Return the (X, Y) coordinate for the center point of the cell that contains the specified text.  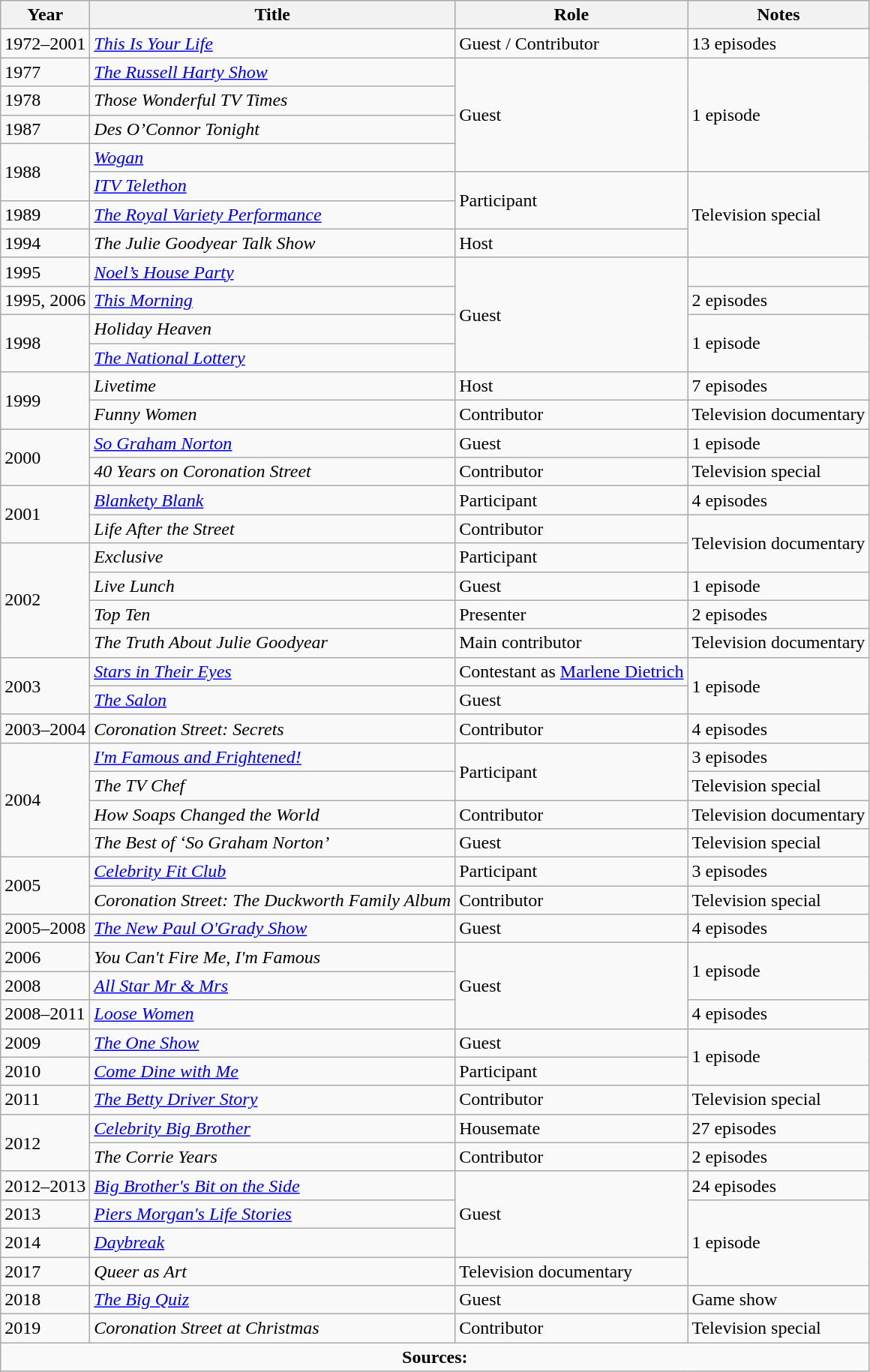
13 episodes (778, 44)
Daybreak (273, 1242)
I'm Famous and Frightened! (273, 757)
2008 (45, 986)
Queer as Art (273, 1271)
1987 (45, 129)
2002 (45, 600)
Life After the Street (273, 529)
2014 (45, 1242)
1977 (45, 72)
2005–2008 (45, 929)
Stars in Their Eyes (273, 671)
The Russell Harty Show (273, 72)
2001 (45, 515)
2003–2004 (45, 728)
2009 (45, 1043)
This Is Your Life (273, 44)
Those Wonderful TV Times (273, 101)
The Corrie Years (273, 1157)
So Graham Norton (273, 443)
Main contributor (571, 643)
Blankety Blank (273, 500)
Piers Morgan's Life Stories (273, 1214)
24 episodes (778, 1185)
The Best of ‘So Graham Norton’ (273, 843)
ITV Telethon (273, 186)
Exclusive (273, 557)
2012 (45, 1142)
Guest / Contributor (571, 44)
Notes (778, 15)
2018 (45, 1300)
1972–2001 (45, 44)
Contestant as Marlene Dietrich (571, 671)
2005 (45, 886)
2017 (45, 1271)
The Truth About Julie Goodyear (273, 643)
1988 (45, 172)
Come Dine with Me (273, 1071)
Housemate (571, 1128)
Celebrity Fit Club (273, 872)
Title (273, 15)
Loose Women (273, 1014)
The New Paul O'Grady Show (273, 929)
Holiday Heaven (273, 329)
The National Lottery (273, 358)
Wogan (273, 158)
7 episodes (778, 386)
Top Ten (273, 614)
The Julie Goodyear Talk Show (273, 243)
Noel’s House Party (273, 272)
Funny Women (273, 415)
1998 (45, 343)
2006 (45, 957)
1978 (45, 101)
This Morning (273, 300)
2010 (45, 1071)
Presenter (571, 614)
1989 (45, 215)
2008–2011 (45, 1014)
1999 (45, 401)
2019 (45, 1328)
Des O’Connor Tonight (273, 129)
Livetime (273, 386)
How Soaps Changed the World (273, 814)
Game show (778, 1300)
27 episodes (778, 1128)
Sources: (435, 1357)
2000 (45, 458)
40 Years on Coronation Street (273, 472)
The Royal Variety Performance (273, 215)
1995 (45, 272)
Live Lunch (273, 586)
1994 (45, 243)
1995, 2006 (45, 300)
The One Show (273, 1043)
Celebrity Big Brother (273, 1128)
2013 (45, 1214)
2011 (45, 1100)
All Star Mr & Mrs (273, 986)
2004 (45, 800)
Big Brother's Bit on the Side (273, 1185)
Year (45, 15)
Role (571, 15)
The TV Chef (273, 785)
The Big Quiz (273, 1300)
The Betty Driver Story (273, 1100)
2003 (45, 686)
2012–2013 (45, 1185)
Coronation Street: The Duckworth Family Album (273, 900)
Coronation Street at Christmas (273, 1328)
The Salon (273, 700)
You Can't Fire Me, I'm Famous (273, 957)
Coronation Street: Secrets (273, 728)
